Search for the cell housing the specified text and yield its (X, Y) center coordinate. 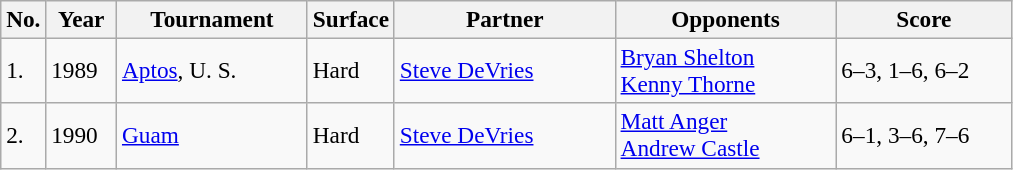
1989 (82, 70)
Partner (504, 19)
No. (24, 19)
Tournament (212, 19)
6–1, 3–6, 7–6 (924, 136)
Opponents (726, 19)
Surface (350, 19)
6–3, 1–6, 6–2 (924, 70)
Bryan Shelton Kenny Thorne (726, 70)
1. (24, 70)
Guam (212, 136)
2. (24, 136)
Aptos, U. S. (212, 70)
Matt Anger Andrew Castle (726, 136)
Score (924, 19)
Year (82, 19)
1990 (82, 136)
